Find where the given text appears and provide that cell's center as [x, y] coordinate. 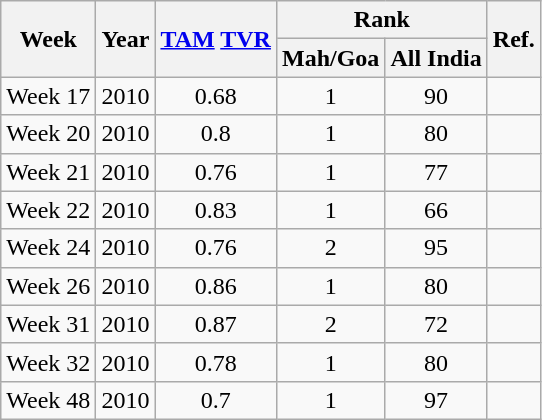
72 [436, 324]
0.7 [216, 400]
All India [436, 58]
Mah/Goa [330, 58]
0.68 [216, 96]
95 [436, 248]
Ref. [514, 39]
0.87 [216, 324]
0.83 [216, 210]
TAM TVR [216, 39]
90 [436, 96]
Week 20 [48, 134]
Week 22 [48, 210]
Rank [382, 20]
0.78 [216, 362]
0.86 [216, 286]
Week 17 [48, 96]
Week 32 [48, 362]
66 [436, 210]
Week 31 [48, 324]
Year [126, 39]
0.8 [216, 134]
Week 24 [48, 248]
Week 48 [48, 400]
77 [436, 172]
Week [48, 39]
Week 26 [48, 286]
Week 21 [48, 172]
97 [436, 400]
